Identify which cell holds the provided text, then report its [x, y] central coordinate. 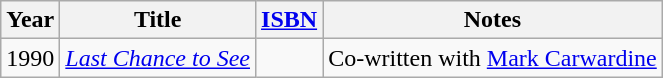
Notes [493, 20]
Title [158, 20]
Co-written with Mark Carwardine [493, 58]
ISBN [290, 20]
Last Chance to See [158, 58]
Year [30, 20]
1990 [30, 58]
